Locate the cell with the specified text and output its [x, y] center coordinate. 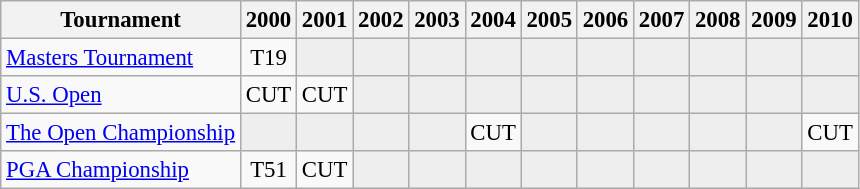
U.S. Open [121, 95]
PGA Championship [121, 170]
2002 [381, 20]
The Open Championship [121, 133]
2009 [774, 20]
2003 [437, 20]
2000 [268, 20]
2008 [718, 20]
2005 [549, 20]
T51 [268, 170]
2004 [493, 20]
Masters Tournament [121, 58]
T19 [268, 58]
2001 [325, 20]
2006 [605, 20]
2010 [830, 20]
2007 [661, 20]
Tournament [121, 20]
